From the cell containing the given text, extract its center point as (X, Y) coordinate. 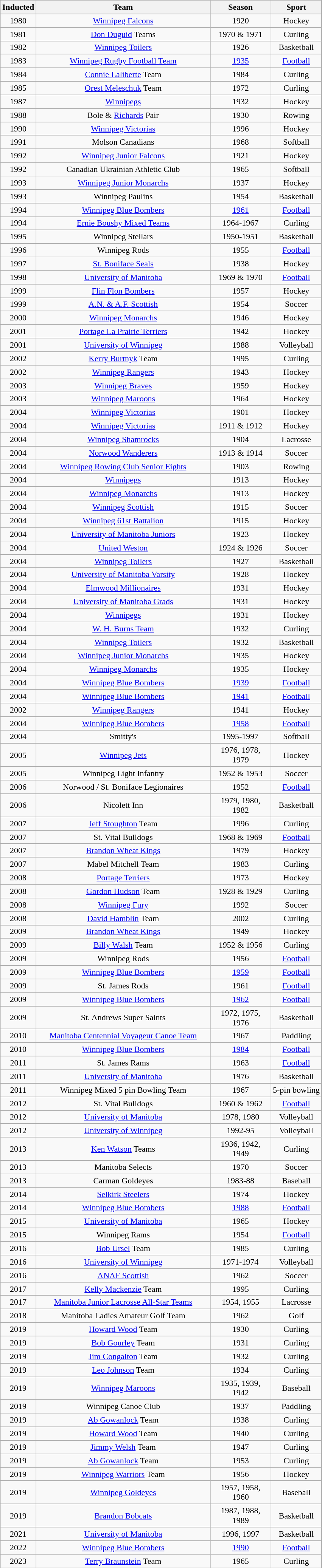
1942 (241, 331)
2018 (18, 1316)
University of Manitoba Grads (123, 602)
Molson Canadians (123, 142)
Jim Congalton Team (123, 1356)
Winnipeg Paulins (123, 196)
Ken Watson Teams (123, 1149)
Golf (296, 1316)
1939 (241, 683)
United Weston (123, 547)
W. H. Burns Team (123, 629)
1997 (18, 264)
Winnipeg Scottish (123, 507)
1903 (241, 467)
1921 (241, 156)
Winnipeg Goldeyes (123, 1492)
Manitoba Ladies Amateur Golf Team (123, 1316)
Gordon Hudson Team (123, 891)
Winnipeg 61st Battalion (123, 521)
Winnipeg Rugby Football Team (123, 61)
Winnipeg Mixed 5 pin Bowling Team (123, 1090)
Flin Flon Bombers (123, 291)
St. Boniface Seals (123, 264)
Manitoba Junior Lacrosse All-Star Teams (123, 1302)
1943 (241, 372)
1911 & 1912 (241, 426)
2022 (18, 1548)
1964-1967 (241, 223)
1983-88 (241, 1181)
1955 (241, 251)
Bole & Richards Pair (123, 115)
Kerry Burtnyk Team (123, 359)
1968 (241, 142)
1952 & 1953 (241, 773)
Winnipeg Rowing Club Senior Eights (123, 467)
Jeff Stoughton Team (123, 824)
Portage Terriers (123, 878)
1904 (241, 439)
St. James Rams (123, 1063)
Billy Walsh Team (123, 945)
Sport (296, 7)
1987 (18, 102)
1935, 1939, 1942 (241, 1388)
St. Andrews Super Saints (123, 1018)
1913 & 1914 (241, 453)
1901 (241, 413)
Bob Ursel Team (123, 1248)
Winnipeg Jets (123, 755)
Winnipeg Warriors Team (123, 1474)
1952 & 1956 (241, 945)
Brandon Bobcats (123, 1516)
1970 (241, 1167)
Portage La Prairie Terriers (123, 331)
1920 (241, 21)
1996, 1997 (241, 1534)
Winnipeg Braves (123, 385)
Mabel Mitchell Team (123, 864)
Winnipeg Shamrocks (123, 439)
1928 & 1929 (241, 891)
Connie Laliberte Team (123, 75)
1968 & 1969 (241, 837)
University of Manitoba Varsity (123, 575)
Manitoba Selects (123, 1167)
Winnipeg Fury (123, 905)
Winnipeg Canoe Club (123, 1407)
1974 (241, 1194)
1963 (241, 1063)
Winnipeg Falcons (123, 21)
Leo Johnson Team (123, 1370)
Selkirk Steelers (123, 1194)
1928 (241, 575)
Winnipeg Junior Falcons (123, 156)
1949 (241, 932)
Inducted (18, 7)
1964 (241, 399)
1969 & 1970 (241, 277)
Nicolett Inn (123, 806)
1979 (241, 850)
1957, 1958, 1960 (241, 1492)
2000 (18, 318)
Norwood Wanderers (123, 453)
David Hamblin Team (123, 918)
Norwood / St. Boniface Legionaires (123, 787)
1995-1997 (241, 737)
1998 (18, 277)
2021 (18, 1534)
Winnipeg Stellars (123, 237)
Orest Meleschuk Team (123, 88)
1927 (241, 561)
1953 (241, 1461)
1960 & 1962 (241, 1104)
Terry Braunstein Team (123, 1561)
ANAF Scottish (123, 1275)
1952 (241, 787)
1954, 1955 (241, 1302)
A.N. & A.F. Scottish (123, 305)
Canadian Ukrainian Athletic Club (123, 169)
1980 (18, 21)
1923 (241, 534)
1958 (241, 723)
1946 (241, 318)
1976 (241, 1076)
1972, 1975, 1976 (241, 1018)
Bob Gourley Team (123, 1343)
University of Manitoba Juniors (123, 534)
1982 (18, 48)
1970 & 1971 (241, 34)
1976, 1978, 1979 (241, 755)
Ernie Boushy Mixed Teams (123, 223)
Team (123, 7)
1971-1974 (241, 1262)
Elmwood Millionaires (123, 588)
Winnipeg Rams (123, 1235)
2023 (18, 1561)
5-pin bowling (296, 1090)
Kelly Mackenzie Team (123, 1289)
St. James Rods (123, 986)
1940 (241, 1433)
Winnipeg Light Infantry (123, 773)
Smitty's (123, 737)
1924 & 1926 (241, 547)
1991 (18, 142)
1981 (18, 34)
Manitoba Centennial Voyageur Canoe Team (123, 1036)
1926 (241, 48)
Jimmy Welsh Team (123, 1447)
1992-95 (241, 1130)
Carman Goldeyes (123, 1181)
1979, 1980, 1982 (241, 806)
1936, 1942, 1949 (241, 1149)
Don Duguid Teams (123, 34)
1947 (241, 1447)
Season (241, 7)
1934 (241, 1370)
1950-1951 (241, 237)
1957 (241, 291)
1987, 1988, 1989 (241, 1516)
1978, 1980 (241, 1117)
1973 (241, 878)
1972 (241, 88)
